For the text-containing cell, return its midpoint in [X, Y] coordinate format. 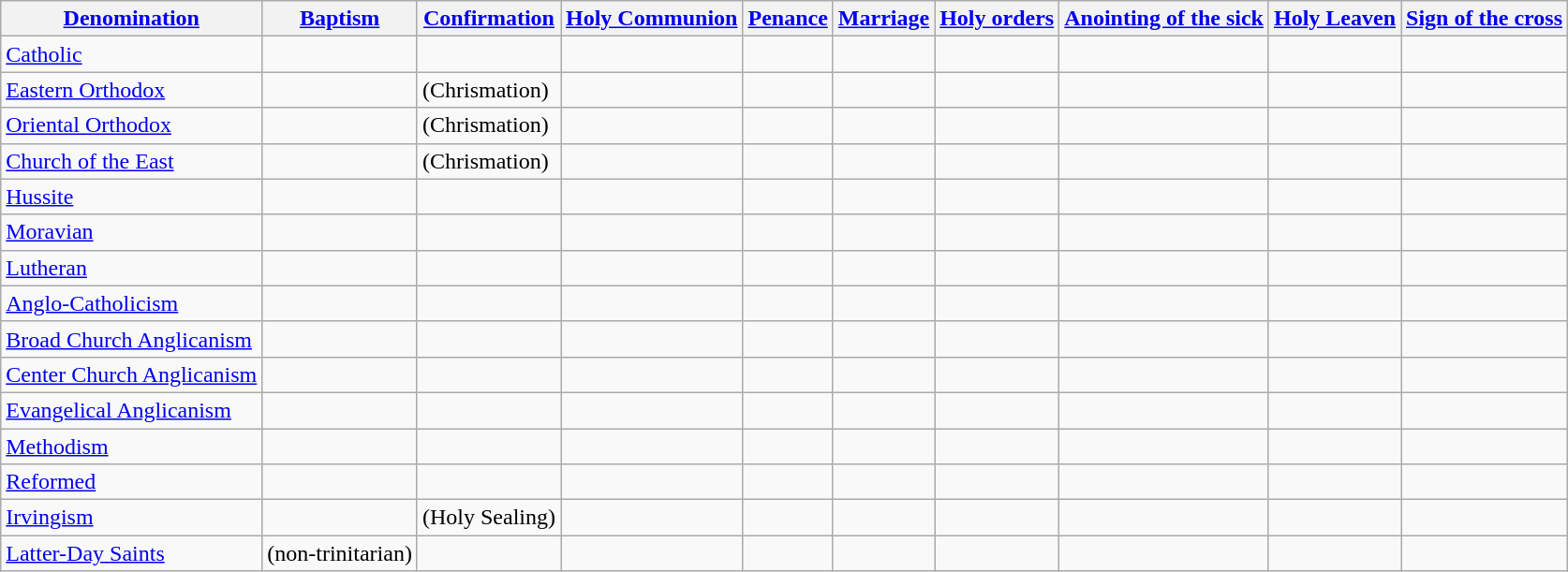
Evangelical Anglicanism [131, 410]
Denomination [131, 19]
Center Church Anglicanism [131, 374]
Penance [788, 19]
Confirmation [489, 19]
(Holy Sealing) [489, 518]
Moravian [131, 232]
Irvingism [131, 518]
Hussite [131, 197]
Oriental Orthodox [131, 125]
Holy Communion [651, 19]
Church of the East [131, 161]
Anglo-Catholicism [131, 303]
Methodism [131, 447]
Reformed [131, 482]
Lutheran [131, 268]
Marriage [883, 19]
Latter-Day Saints [131, 553]
Catholic [131, 54]
Holy Leaven [1334, 19]
Eastern Orthodox [131, 90]
Sign of the cross [1485, 19]
(non-trinitarian) [340, 553]
Anointing of the sick [1164, 19]
Broad Church Anglicanism [131, 339]
Holy orders [997, 19]
Baptism [340, 19]
